Detect which cell encompasses the target text, then output its (X, Y) center coordinate. 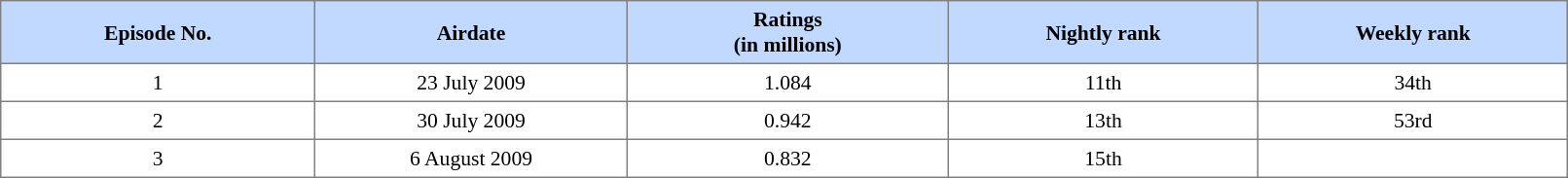
1.084 (787, 82)
Ratings(in millions) (787, 32)
0.942 (787, 121)
6 August 2009 (471, 158)
0.832 (787, 158)
Weekly rank (1413, 32)
Nightly rank (1103, 32)
2 (158, 121)
11th (1103, 82)
34th (1413, 82)
23 July 2009 (471, 82)
53rd (1413, 121)
15th (1103, 158)
30 July 2009 (471, 121)
Episode No. (158, 32)
Airdate (471, 32)
3 (158, 158)
13th (1103, 121)
1 (158, 82)
